Return [x, y] of the center of cell containing provided text 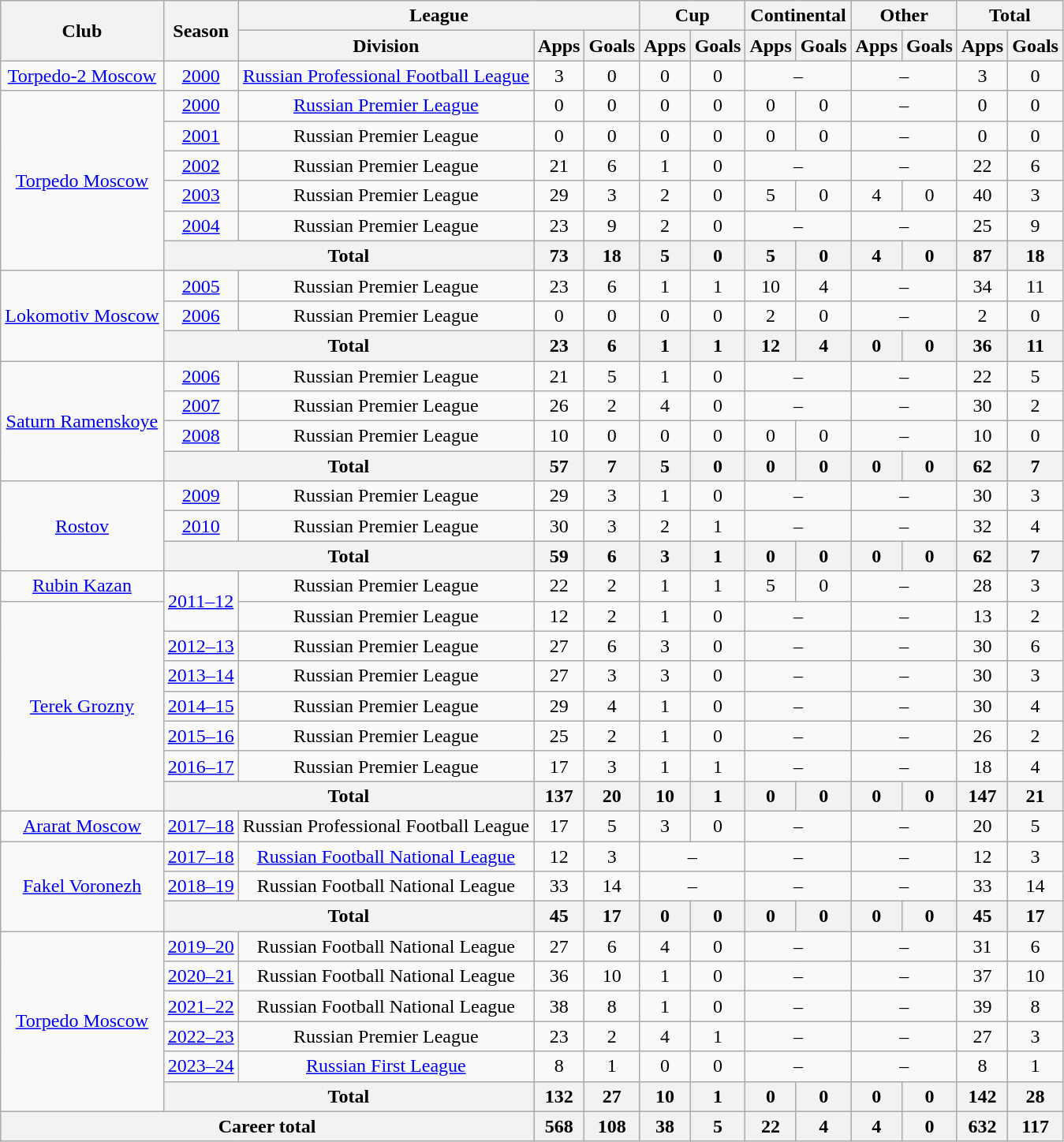
2002 [200, 166]
Torpedo-2 Moscow [82, 76]
108 [612, 1126]
2012–13 [200, 646]
Division [386, 46]
2007 [200, 406]
2013–14 [200, 676]
2018–19 [200, 886]
Career total [267, 1126]
2022–23 [200, 1036]
Other [904, 16]
Cup [693, 16]
League [439, 16]
Terek Grozny [82, 706]
87 [982, 256]
31 [982, 946]
2014–15 [200, 706]
13 [982, 616]
2005 [200, 285]
2004 [200, 226]
2009 [200, 496]
Russian First League [386, 1066]
34 [982, 285]
73 [559, 256]
2010 [200, 526]
2001 [200, 136]
2021–22 [200, 1006]
2016–17 [200, 766]
32 [982, 526]
39 [982, 1006]
59 [559, 556]
2020–21 [200, 976]
Rostov [82, 526]
632 [982, 1126]
Club [82, 31]
142 [982, 1096]
40 [982, 196]
117 [1036, 1126]
147 [982, 796]
568 [559, 1126]
2008 [200, 436]
2023–24 [200, 1066]
Continental [798, 16]
2015–16 [200, 736]
Ararat Moscow [82, 826]
37 [982, 976]
Season [200, 31]
Fakel Voronezh [82, 886]
Saturn Ramenskoye [82, 421]
57 [559, 466]
132 [559, 1096]
2003 [200, 196]
137 [559, 796]
Rubin Kazan [82, 586]
2019–20 [200, 946]
2011–12 [200, 601]
Lokomotiv Moscow [82, 315]
